From the cell containing the given text, extract its center point as (X, Y) coordinate. 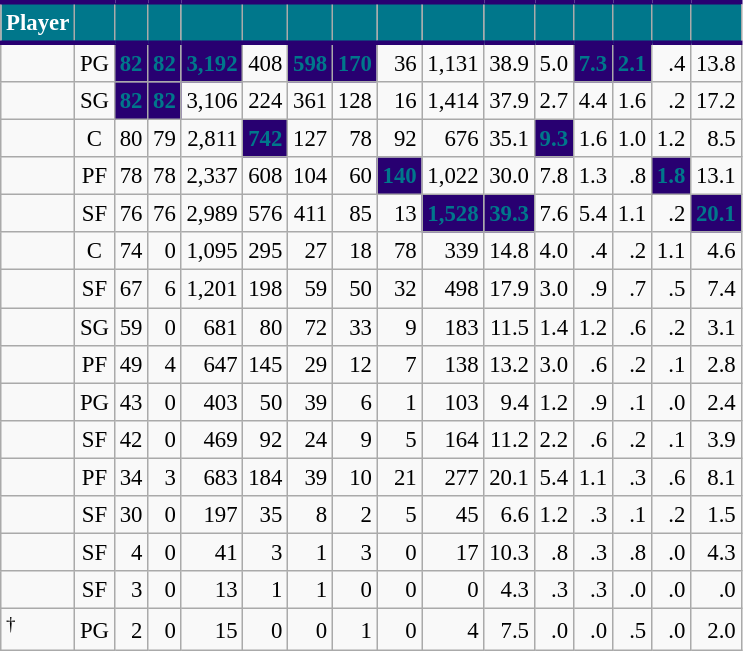
1,414 (453, 101)
33 (354, 327)
2.4 (716, 402)
5.0 (554, 62)
67 (130, 289)
145 (266, 364)
498 (453, 289)
2.1 (632, 62)
681 (212, 327)
79 (164, 139)
676 (453, 139)
† (38, 629)
21 (400, 477)
2.8 (716, 364)
683 (212, 477)
138 (453, 364)
3,192 (212, 62)
29 (310, 364)
18 (354, 251)
3.9 (716, 439)
17.2 (716, 101)
72 (310, 327)
411 (310, 214)
277 (453, 477)
30.0 (509, 176)
403 (212, 402)
2,811 (212, 139)
10.3 (509, 552)
39.3 (509, 214)
37.9 (509, 101)
43 (130, 402)
408 (266, 62)
35.1 (509, 139)
140 (400, 176)
13.2 (509, 364)
598 (310, 62)
4.0 (554, 251)
7 (400, 364)
12 (354, 364)
3,106 (212, 101)
198 (266, 289)
1.0 (632, 139)
45 (453, 515)
36 (400, 62)
60 (354, 176)
1.5 (716, 515)
469 (212, 439)
1.4 (554, 327)
24 (310, 439)
7.6 (554, 214)
608 (266, 176)
4.6 (716, 251)
85 (354, 214)
17 (453, 552)
9.3 (554, 139)
170 (354, 62)
2.7 (554, 101)
74 (130, 251)
8 (310, 515)
8.5 (716, 139)
128 (354, 101)
1.8 (672, 176)
13.8 (716, 62)
339 (453, 251)
3.1 (716, 327)
14.8 (509, 251)
7.3 (592, 62)
104 (310, 176)
42 (130, 439)
1,528 (453, 214)
11.2 (509, 439)
2,337 (212, 176)
.7 (632, 289)
15 (212, 629)
10 (354, 477)
27 (310, 251)
224 (266, 101)
7.8 (554, 176)
184 (266, 477)
6.6 (509, 515)
1,201 (212, 289)
127 (310, 139)
35 (266, 515)
38.9 (509, 62)
11.5 (509, 327)
1,022 (453, 176)
647 (212, 364)
9.4 (509, 402)
32 (400, 289)
49 (130, 364)
8.1 (716, 477)
103 (453, 402)
164 (453, 439)
17.9 (509, 289)
13.1 (716, 176)
1,095 (212, 251)
361 (310, 101)
295 (266, 251)
30 (130, 515)
742 (266, 139)
34 (130, 477)
1,131 (453, 62)
16 (400, 101)
4.4 (592, 101)
7.5 (509, 629)
576 (266, 214)
2.0 (716, 629)
Player (38, 22)
2,989 (212, 214)
2.2 (554, 439)
197 (212, 515)
183 (453, 327)
41 (212, 552)
1.3 (592, 176)
7.4 (716, 289)
